Output the (X, Y) coordinate of the center of the cell containing the given text.  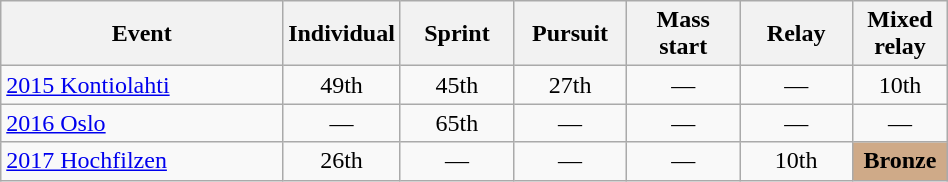
Mass start (684, 34)
2016 Oslo (142, 123)
27th (570, 85)
49th (342, 85)
Sprint (456, 34)
2017 Hochfilzen (142, 161)
2015 Kontiolahti (142, 85)
26th (342, 161)
Bronze (900, 161)
Mixed relay (900, 34)
Event (142, 34)
Relay (796, 34)
Pursuit (570, 34)
45th (456, 85)
Individual (342, 34)
65th (456, 123)
